Determine the [x, y] coordinate at the center of the cell enclosing the given text.  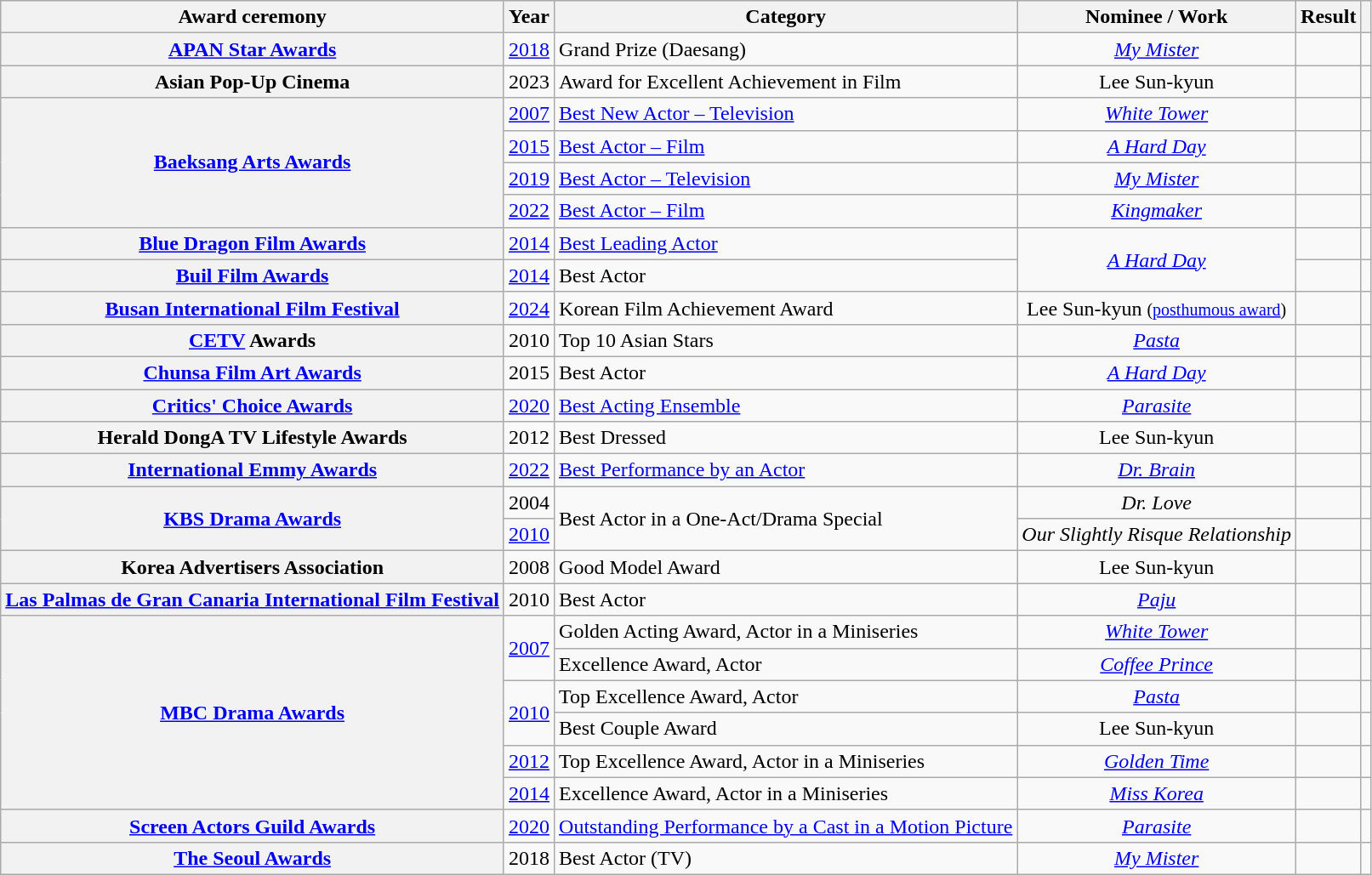
Our Slightly Risque Relationship [1157, 535]
Korea Advertisers Association [253, 567]
Busan International Film Festival [253, 308]
Dr. Brain [1157, 470]
MBC Drama Awards [253, 713]
Top Excellence Award, Actor [786, 696]
Best New Actor – Television [786, 114]
APAN Star Awards [253, 49]
Dr. Love [1157, 503]
Las Palmas de Gran Canaria International Film Festival [253, 599]
International Emmy Awards [253, 470]
Year [529, 17]
Blue Dragon Film Awards [253, 243]
Screen Actors Guild Awards [253, 826]
Lee Sun-kyun (posthumous award) [1157, 308]
Best Performance by an Actor [786, 470]
Best Actor in a One-Act/Drama Special [786, 519]
Top Excellence Award, Actor in a Miniseries [786, 761]
Best Actor (TV) [786, 858]
Asian Pop-Up Cinema [253, 82]
Grand Prize (Daesang) [786, 49]
Award ceremony [253, 17]
Top 10 Asian Stars [786, 340]
Buil Film Awards [253, 276]
Excellence Award, Actor in a Miniseries [786, 793]
The Seoul Awards [253, 858]
Critics' Choice Awards [253, 406]
Outstanding Performance by a Cast in a Motion Picture [786, 826]
Best Dressed [786, 438]
Chunsa Film Art Awards [253, 372]
Korean Film Achievement Award [786, 308]
Best Acting Ensemble [786, 406]
Golden Time [1157, 761]
2023 [529, 82]
Kingmaker [1157, 211]
KBS Drama Awards [253, 519]
Paju [1157, 599]
Coffee Prince [1157, 664]
Excellence Award, Actor [786, 664]
Best Couple Award [786, 729]
CETV Awards [253, 340]
Award for Excellent Achievement in Film [786, 82]
2008 [529, 567]
Category [786, 17]
Nominee / Work [1157, 17]
2004 [529, 503]
Baeksang Arts Awards [253, 162]
Miss Korea [1157, 793]
Golden Acting Award, Actor in a Miniseries [786, 632]
Good Model Award [786, 567]
Herald DongA TV Lifestyle Awards [253, 438]
Best Leading Actor [786, 243]
2019 [529, 179]
Result [1329, 17]
Best Actor – Television [786, 179]
2024 [529, 308]
